Pinpoint the cell where the given text exists, returning its (x, y) midpoint coordinate. 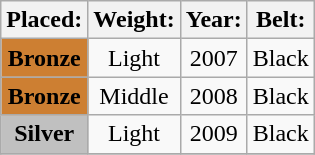
Weight: (134, 20)
Placed: (44, 20)
2008 (214, 96)
Belt: (280, 20)
Silver (44, 134)
2009 (214, 134)
2007 (214, 58)
Middle (134, 96)
Year: (214, 20)
